Determine the (X, Y) coordinate at the center of the cell enclosing the given text.  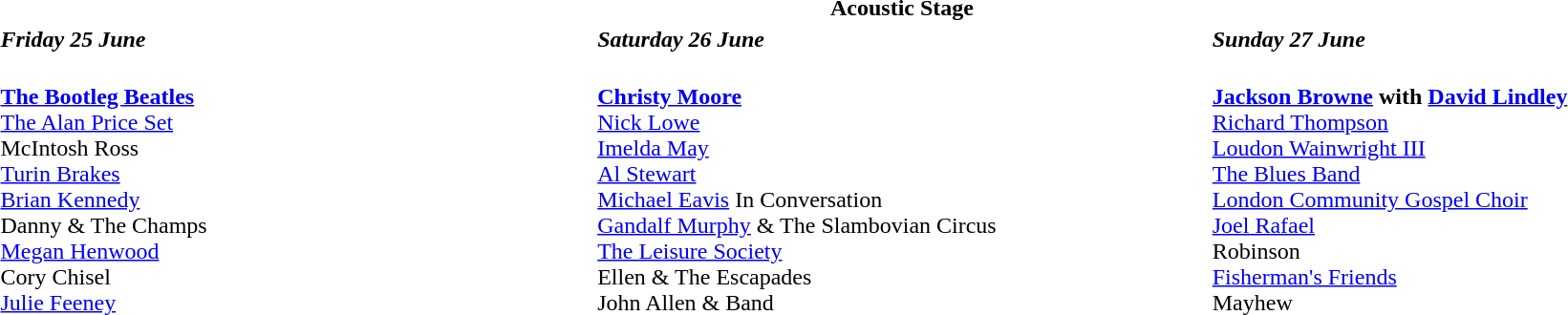
Saturday 26 June (902, 39)
